For the text-containing cell, return its midpoint in [x, y] coordinate format. 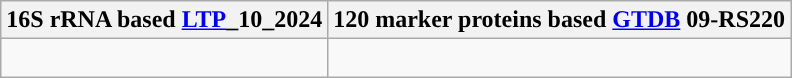
120 marker proteins based GTDB 09-RS220 [560, 20]
16S rRNA based LTP_10_2024 [164, 20]
